For the text-containing cell, return its midpoint in (x, y) coordinate format. 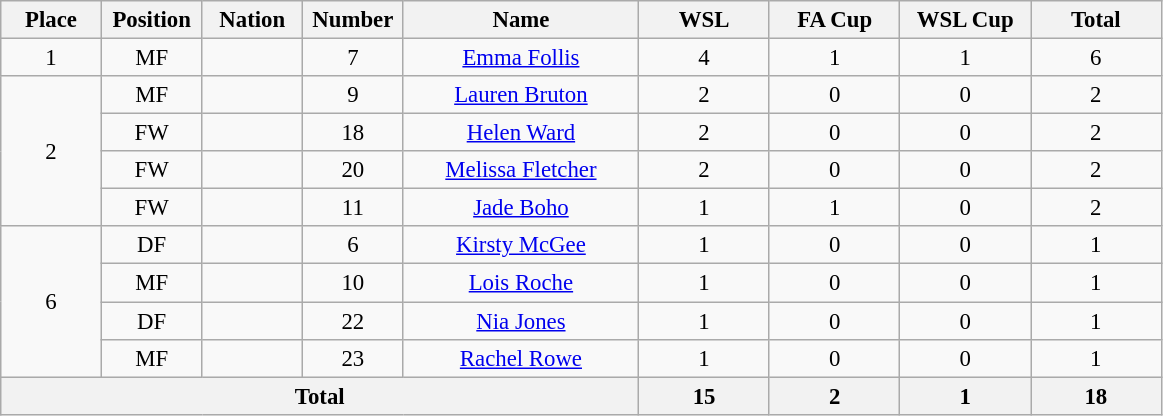
Helen Ward (521, 133)
FA Cup (834, 20)
4 (704, 58)
11 (354, 208)
7 (354, 58)
23 (354, 358)
Place (52, 20)
9 (354, 95)
Rachel Rowe (521, 358)
Jade Boho (521, 208)
Lauren Bruton (521, 95)
Nation (252, 20)
20 (354, 170)
WSL Cup (966, 20)
Name (521, 20)
15 (704, 396)
22 (354, 321)
Number (354, 20)
Melissa Fletcher (521, 170)
Nia Jones (521, 321)
Lois Roche (521, 283)
Emma Follis (521, 58)
10 (354, 283)
Position (152, 20)
Kirsty McGee (521, 245)
WSL (704, 20)
